Provide the [X, Y] coordinate of the cell's center where the given text is located.  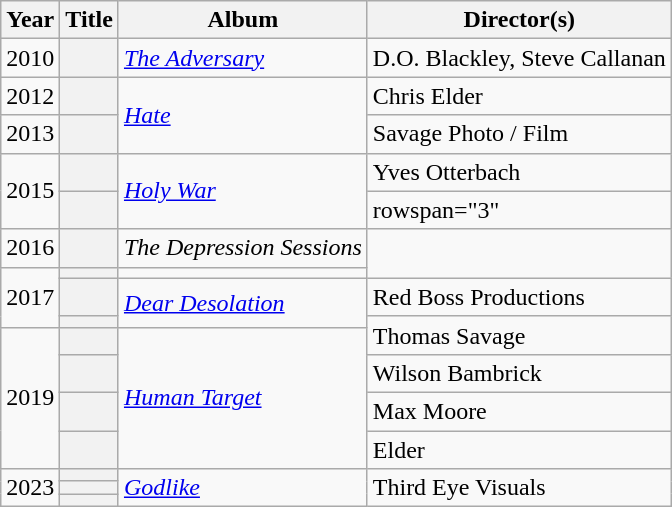
Red Boss Productions [519, 297]
2016 [30, 248]
2017 [30, 297]
2010 [30, 58]
Director(s) [519, 20]
The Adversary [242, 58]
Album [242, 20]
Max Moore [519, 411]
Wilson Bambrick [519, 373]
Chris Elder [519, 96]
Elder [519, 449]
rowspan="3" [519, 210]
Holy War [242, 191]
Dear Desolation [242, 302]
2012 [30, 96]
2015 [30, 191]
D.O. Blackley, Steve Callanan [519, 58]
2023 [30, 488]
Godlike [242, 488]
Human Target [242, 398]
The Depression Sessions [242, 248]
Year [30, 20]
Third Eye Visuals [519, 488]
Savage Photo / Film [519, 134]
Title [90, 20]
Thomas Savage [519, 335]
Yves Otterbach [519, 172]
2013 [30, 134]
Hate [242, 115]
2019 [30, 398]
